From the cell containing the given text, extract its center point as (x, y) coordinate. 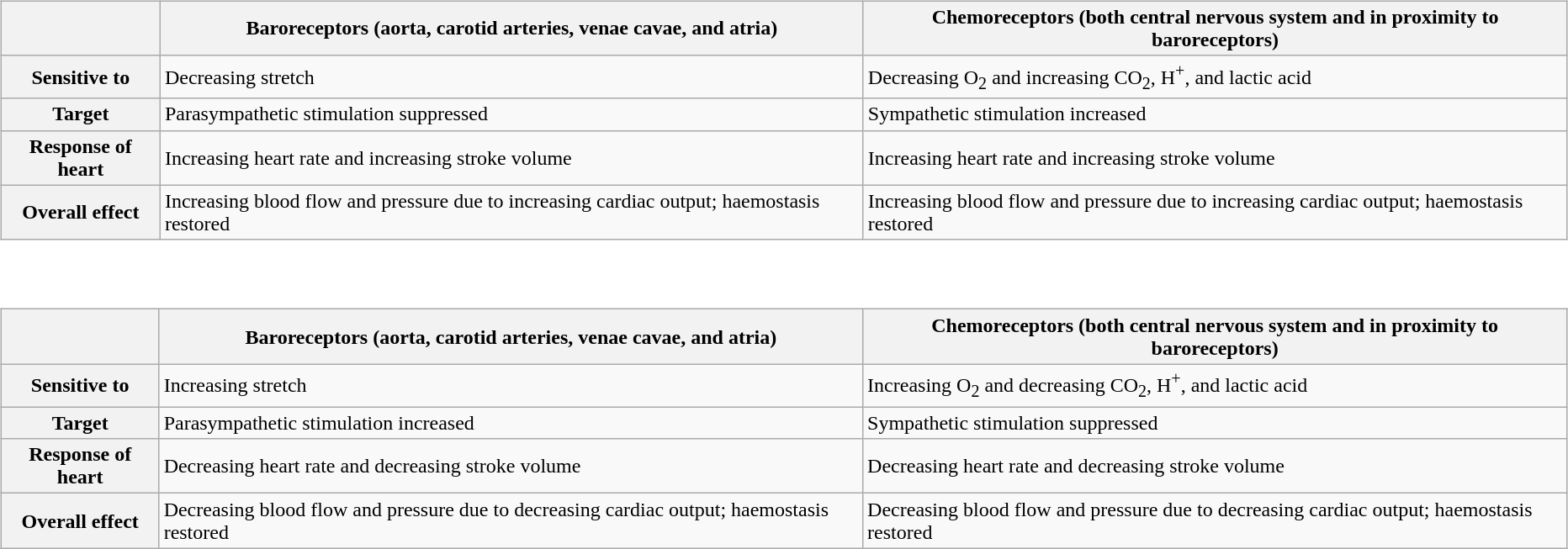
Parasympathetic stimulation increased (511, 423)
Decreasing O2 and increasing CO2, H+, and lactic acid (1215, 77)
Increasing O2 and decreasing CO2, H+, and lactic acid (1215, 385)
Increasing stretch (511, 385)
Decreasing stretch (511, 77)
Parasympathetic stimulation suppressed (511, 114)
Sympathetic stimulation suppressed (1215, 423)
Sympathetic stimulation increased (1215, 114)
